Locate the cell with the specified text and output its (x, y) center coordinate. 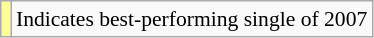
Indicates best-performing single of 2007 (192, 19)
